Return [X, Y] of the center of cell containing provided text 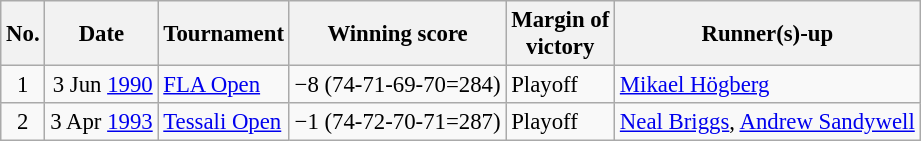
Neal Briggs, Andrew Sandywell [768, 122]
Tessali Open [224, 122]
FLA Open [224, 85]
Tournament [224, 34]
1 [23, 85]
3 Jun 1990 [102, 85]
Margin ofvictory [560, 34]
Mikael Högberg [768, 85]
−8 (74-71-69-70=284) [398, 85]
Runner(s)-up [768, 34]
No. [23, 34]
Winning score [398, 34]
Date [102, 34]
−1 (74-72-70-71=287) [398, 122]
3 Apr 1993 [102, 122]
2 [23, 122]
